Return the (X, Y) coordinate for the center point of the cell that contains the specified text.  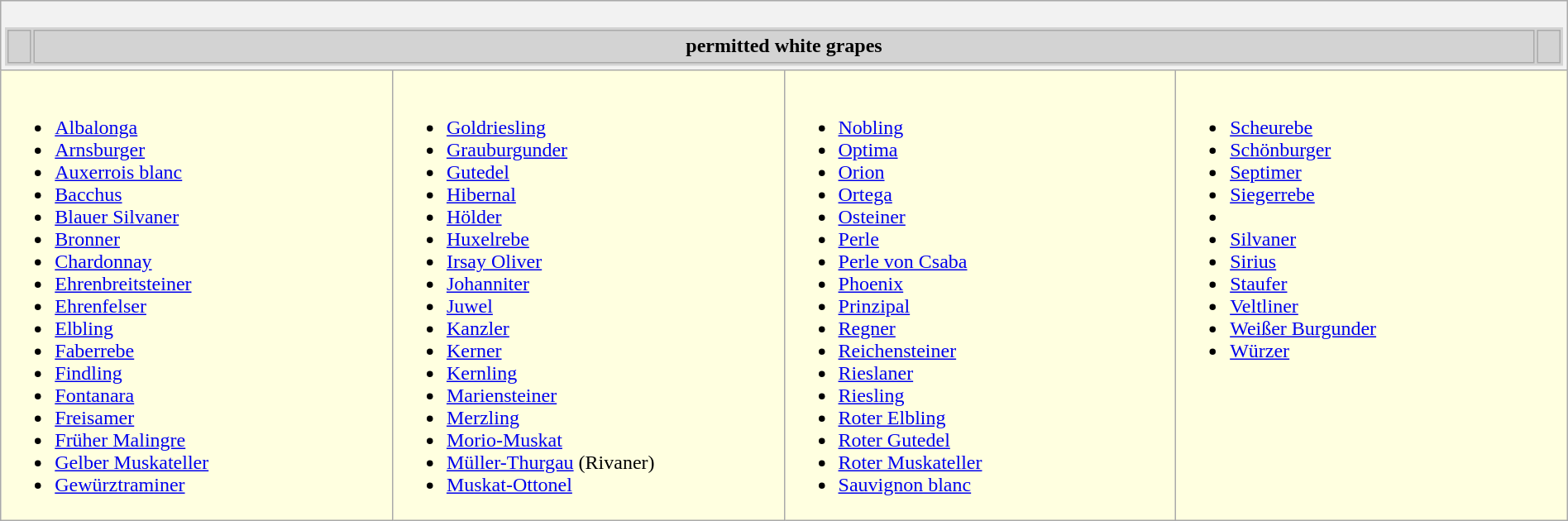
ScheurebeSchönburgerSeptimerSiegerrebeSilvanerSiriusStauferVeltlinerWeißer BurgunderWürzer (1372, 294)
